For the text-containing cell, return its midpoint in [x, y] coordinate format. 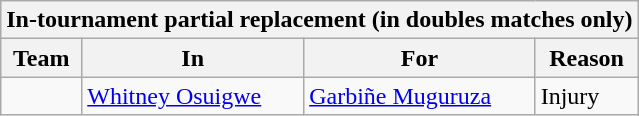
For [420, 58]
In-tournament partial replacement (in doubles matches only) [320, 20]
Team [42, 58]
Reason [586, 58]
Injury [586, 96]
Garbiñe Muguruza [420, 96]
In [193, 58]
Whitney Osuigwe [193, 96]
